Output the (x, y) coordinate of the center of the cell containing the given text.  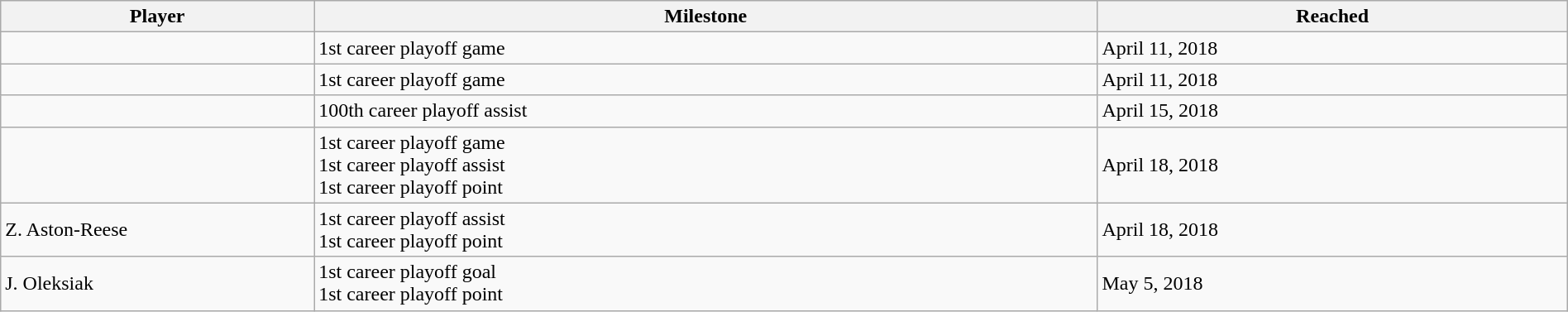
100th career playoff assist (706, 111)
1st career playoff assist1st career playoff point (706, 230)
1st career playoff goal1st career playoff point (706, 283)
April 15, 2018 (1332, 111)
Z. Aston-Reese (157, 230)
Player (157, 17)
Milestone (706, 17)
Reached (1332, 17)
1st career playoff game1st career playoff assist1st career playoff point (706, 165)
May 5, 2018 (1332, 283)
J. Oleksiak (157, 283)
